Output the [x, y] coordinate of the center of the cell containing the given text.  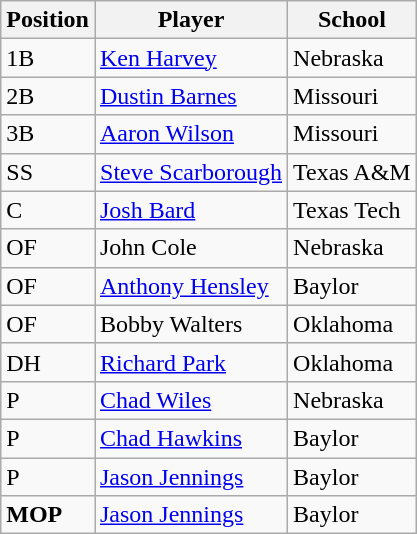
SS [48, 172]
DH [48, 362]
MOP [48, 515]
2B [48, 96]
Ken Harvey [190, 58]
Anthony Hensley [190, 286]
Position [48, 20]
Player [190, 20]
1B [48, 58]
Bobby Walters [190, 324]
Aaron Wilson [190, 134]
John Cole [190, 248]
Steve Scarborough [190, 172]
Dustin Barnes [190, 96]
3B [48, 134]
Chad Wiles [190, 400]
C [48, 210]
Chad Hawkins [190, 438]
School [352, 20]
Texas Tech [352, 210]
Josh Bard [190, 210]
Texas A&M [352, 172]
Richard Park [190, 362]
